Identify which cell holds the provided text, then report its (X, Y) central coordinate. 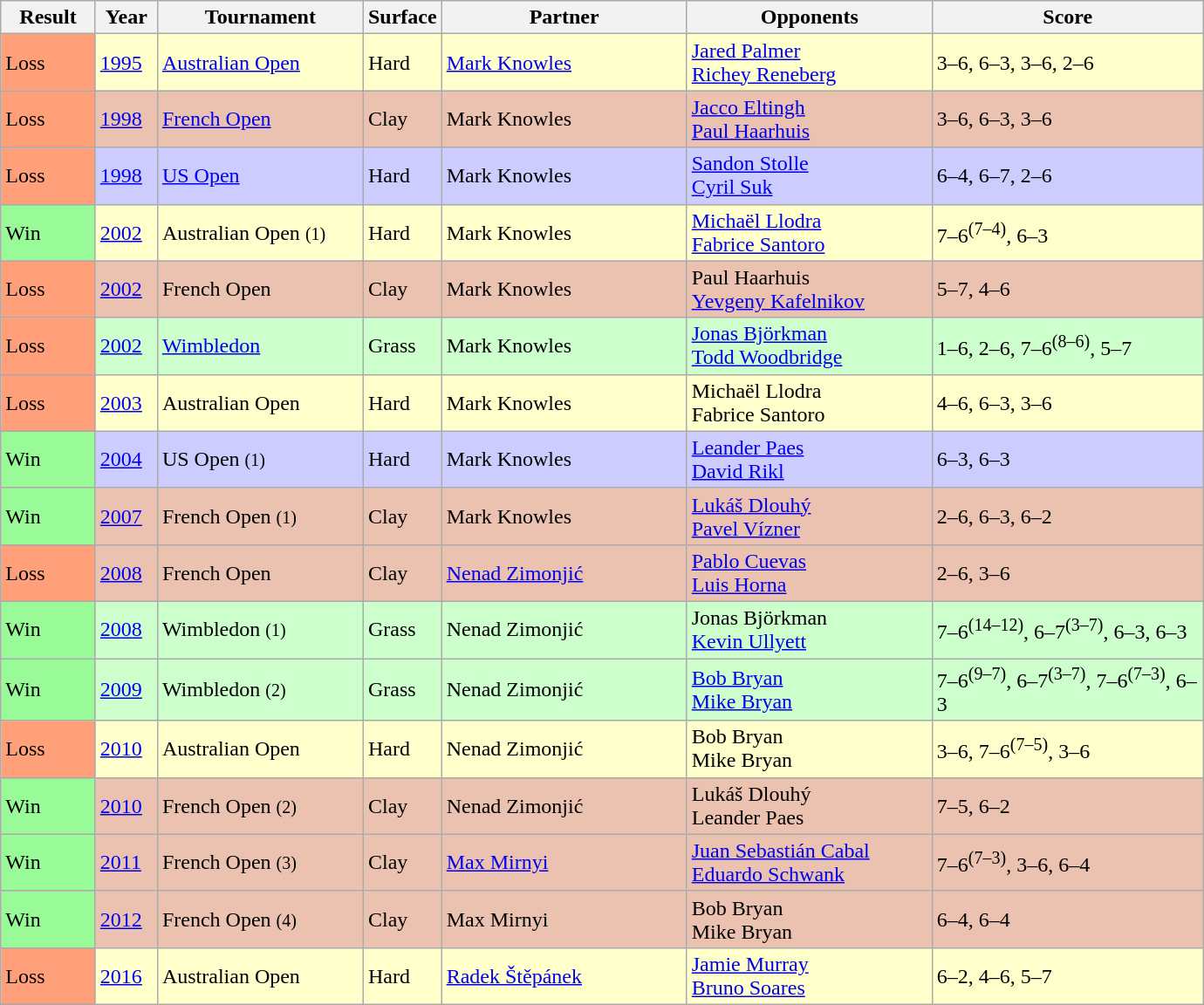
5–7, 4–6 (1068, 290)
French Open (1) (260, 516)
US Open (260, 176)
7–6(14–12), 6–7(3–7), 6–3, 6–3 (1068, 630)
3–6, 6–3, 3–6 (1068, 119)
2–6, 3–6 (1068, 572)
French Open (3) (260, 862)
French Open (2) (260, 806)
Jacco Eltingh Paul Haarhuis (810, 119)
Australian Open (1) (260, 232)
Wimbledon (2) (260, 689)
Partner (564, 17)
Jonas Björkman Todd Woodbridge (810, 345)
7–6(7–4), 6–3 (1068, 232)
7–5, 6–2 (1068, 806)
Pablo Cuevas Luis Horna (810, 572)
Juan Sebastián Cabal Eduardo Schwank (810, 862)
2016 (126, 975)
2004 (126, 459)
6–3, 6–3 (1068, 459)
Leander Paes David Rikl (810, 459)
Jared Palmer Richey Reneberg (810, 63)
Lukáš Dlouhý Pavel Vízner (810, 516)
6–4, 6–4 (1068, 920)
2003 (126, 403)
2009 (126, 689)
Score (1068, 17)
7–6(7–3), 3–6, 6–4 (1068, 862)
2012 (126, 920)
US Open (1) (260, 459)
2–6, 6–3, 6–2 (1068, 516)
Lukáš Dlouhý Leander Paes (810, 806)
Jamie Murray Bruno Soares (810, 975)
7–6(9–7), 6–7(3–7), 7–6(7–3), 6–3 (1068, 689)
Opponents (810, 17)
6–4, 6–7, 2–6 (1068, 176)
Paul Haarhuis Yevgeny Kafelnikov (810, 290)
Result (49, 17)
3–6, 6–3, 3–6, 2–6 (1068, 63)
6–2, 4–6, 5–7 (1068, 975)
2011 (126, 862)
Wimbledon (1) (260, 630)
Sandon Stolle Cyril Suk (810, 176)
Wimbledon (260, 345)
3–6, 7–6(7–5), 3–6 (1068, 749)
2007 (126, 516)
Year (126, 17)
Surface (402, 17)
1995 (126, 63)
French Open (4) (260, 920)
1–6, 2–6, 7–6(8–6), 5–7 (1068, 345)
Tournament (260, 17)
4–6, 6–3, 3–6 (1068, 403)
Jonas Björkman Kevin Ullyett (810, 630)
Radek Štěpánek (564, 975)
